Determine the (x, y) coordinate at the center of the cell enclosing the given text.  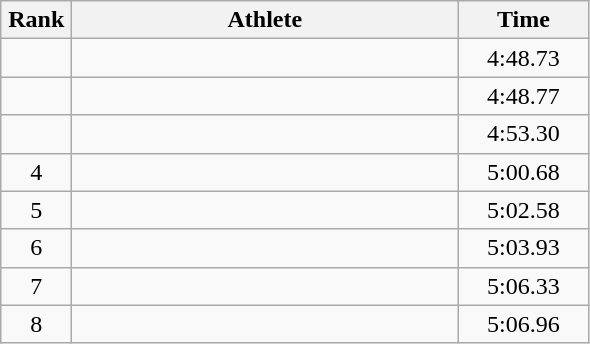
Rank (36, 20)
5:06.96 (524, 324)
7 (36, 286)
4:48.73 (524, 58)
Time (524, 20)
4:48.77 (524, 96)
4 (36, 172)
8 (36, 324)
6 (36, 248)
5:03.93 (524, 248)
Athlete (265, 20)
5:02.58 (524, 210)
4:53.30 (524, 134)
5:00.68 (524, 172)
5:06.33 (524, 286)
5 (36, 210)
